For the text-containing cell, return its midpoint in (X, Y) coordinate format. 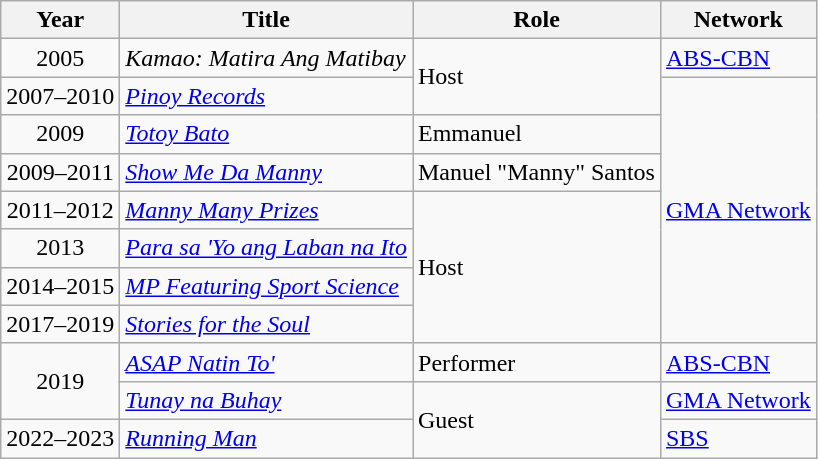
2009 (60, 134)
Manny Many Prizes (266, 210)
2014–2015 (60, 286)
Role (536, 20)
2019 (60, 381)
Title (266, 20)
Performer (536, 362)
2022–2023 (60, 438)
ASAP Natin To' (266, 362)
Network (738, 20)
2011–2012 (60, 210)
Guest (536, 419)
2005 (60, 58)
SBS (738, 438)
Tunay na Buhay (266, 400)
Running Man (266, 438)
2009–2011 (60, 172)
2017–2019 (60, 324)
Pinoy Records (266, 96)
2007–2010 (60, 96)
Show Me Da Manny (266, 172)
Emmanuel (536, 134)
Totoy Bato (266, 134)
2013 (60, 248)
Stories for the Soul (266, 324)
MP Featuring Sport Science (266, 286)
Manuel "Manny" Santos (536, 172)
Kamao: Matira Ang Matibay (266, 58)
Year (60, 20)
Para sa 'Yo ang Laban na Ito (266, 248)
